Detect which cell encompasses the target text, then output its (X, Y) center coordinate. 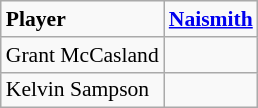
Naismith (211, 19)
Kelvin Sampson (82, 90)
Grant McCasland (82, 55)
Player (82, 19)
